From the cell containing the given text, extract its center point as [X, Y] coordinate. 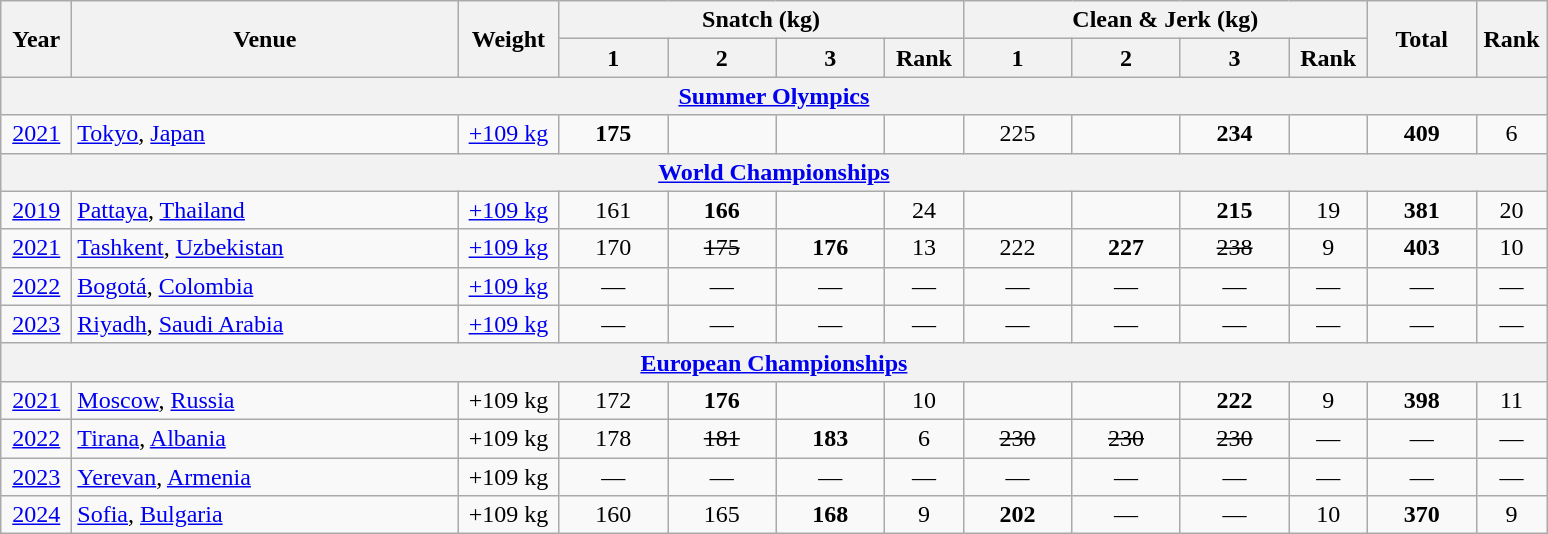
409 [1422, 134]
Total [1422, 39]
168 [830, 515]
178 [614, 438]
234 [1234, 134]
Tokyo, Japan [265, 134]
Yerevan, Armenia [265, 477]
172 [614, 400]
World Championships [774, 172]
403 [1422, 248]
Pattaya, Thailand [265, 210]
202 [1018, 515]
20 [1512, 210]
Riyadh, Saudi Arabia [265, 324]
165 [722, 515]
Year [36, 39]
381 [1422, 210]
Weight [508, 39]
183 [830, 438]
227 [1126, 248]
398 [1422, 400]
Snatch (kg) [761, 20]
Sofia, Bulgaria [265, 515]
Moscow, Russia [265, 400]
181 [722, 438]
Venue [265, 39]
Tirana, Albania [265, 438]
Summer Olympics [774, 96]
166 [722, 210]
160 [614, 515]
24 [924, 210]
370 [1422, 515]
11 [1512, 400]
170 [614, 248]
215 [1234, 210]
Clean & Jerk (kg) [1165, 20]
2024 [36, 515]
225 [1018, 134]
European Championships [774, 362]
2019 [36, 210]
238 [1234, 248]
Bogotá, Colombia [265, 286]
13 [924, 248]
19 [1328, 210]
Tashkent, Uzbekistan [265, 248]
161 [614, 210]
